Detect which cell encompasses the target text, then output its (X, Y) center coordinate. 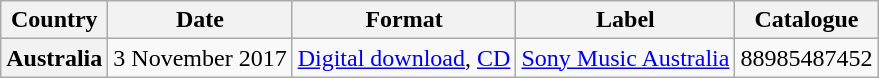
Digital download, CD (404, 58)
Sony Music Australia (626, 58)
88985487452 (806, 58)
Australia (54, 58)
Date (200, 20)
Country (54, 20)
Catalogue (806, 20)
3 November 2017 (200, 58)
Label (626, 20)
Format (404, 20)
